Determine the (X, Y) coordinate at the center of the cell enclosing the given text.  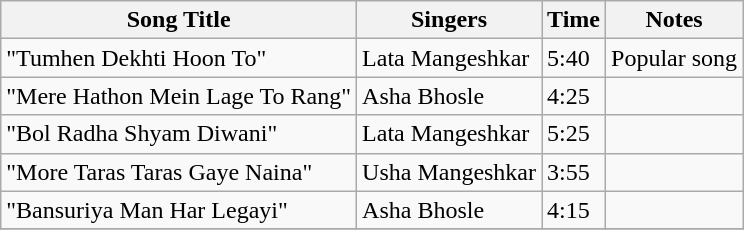
Song Title (179, 20)
"Bol Radha Shyam Diwani" (179, 134)
5:40 (574, 58)
Singers (450, 20)
Time (574, 20)
4:15 (574, 210)
"More Taras Taras Gaye Naina" (179, 172)
3:55 (574, 172)
5:25 (574, 134)
"Bansuriya Man Har Legayi" (179, 210)
Usha Mangeshkar (450, 172)
4:25 (574, 96)
"Tumhen Dekhti Hoon To" (179, 58)
Popular song (674, 58)
"Mere Hathon Mein Lage To Rang" (179, 96)
Notes (674, 20)
